Determine the (x, y) coordinate at the center of the cell enclosing the given text.  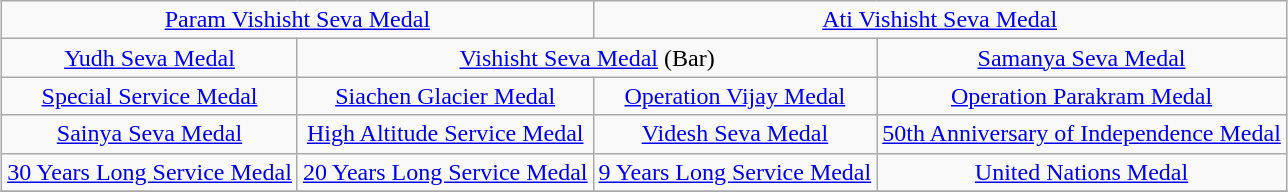
Operation Parakram Medal (1082, 96)
9 Years Long Service Medal (735, 172)
Special Service Medal (150, 96)
Vishisht Seva Medal (Bar) (586, 58)
Ati Vishisht Seva Medal (940, 20)
Param Vishisht Seva Medal (298, 20)
30 Years Long Service Medal (150, 172)
United Nations Medal (1082, 172)
Operation Vijay Medal (735, 96)
Sainya Seva Medal (150, 134)
Siachen Glacier Medal (445, 96)
High Altitude Service Medal (445, 134)
20 Years Long Service Medal (445, 172)
Samanya Seva Medal (1082, 58)
Yudh Seva Medal (150, 58)
50th Anniversary of Independence Medal (1082, 134)
Videsh Seva Medal (735, 134)
